Extract the [x, y] coordinate from the center of the cell holding the provided text.  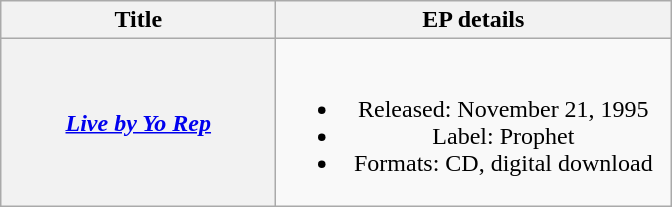
Title [138, 20]
Live by Yo Rep [138, 122]
EP details [474, 20]
Released: November 21, 1995Label: ProphetFormats: CD, digital download [474, 122]
